Provide the (x, y) coordinate of the cell's center where the given text is located.  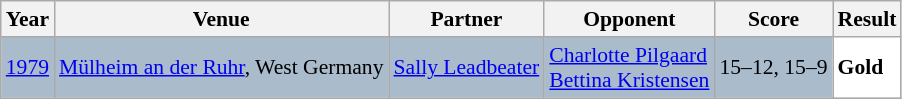
Venue (221, 19)
15–12, 15–9 (773, 68)
Opponent (629, 19)
Mülheim an der Ruhr, West Germany (221, 68)
Partner (466, 19)
Sally Leadbeater (466, 68)
Year (28, 19)
Score (773, 19)
Charlotte Pilgaard Bettina Kristensen (629, 68)
Result (868, 19)
Gold (868, 68)
1979 (28, 68)
